Search for the cell housing the specified text and yield its [X, Y] center coordinate. 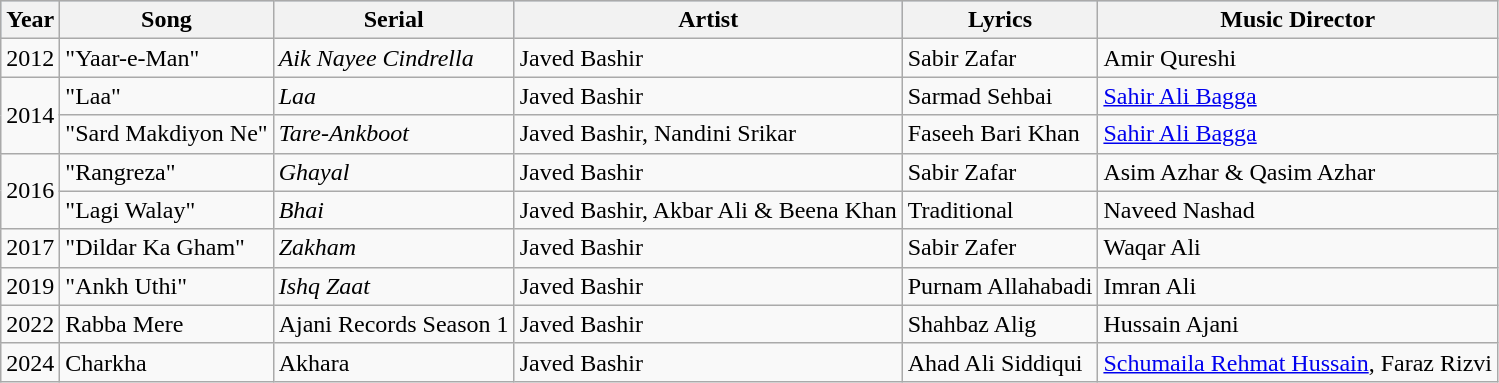
2017 [30, 248]
Song [166, 20]
2022 [30, 324]
Akhara [394, 362]
2019 [30, 286]
"Ankh Uthi" [166, 286]
Naveed Nashad [1298, 210]
Javed Bashir, Akbar Ali & Beena Khan [708, 210]
Laa [394, 96]
Zakham [394, 248]
Year [30, 20]
Hussain Ajani [1298, 324]
Aik Nayee Cindrella [394, 58]
Sabir Zafer [1000, 248]
2012 [30, 58]
Imran Ali [1298, 286]
Ahad Ali Siddiqui [1000, 362]
Artist [708, 20]
2014 [30, 115]
Ghayal [394, 172]
Waqar Ali [1298, 248]
Bhai [394, 210]
Ishq Zaat [394, 286]
Asim Azhar & Qasim Azhar [1298, 172]
Sarmad Sehbai [1000, 96]
Amir Qureshi [1298, 58]
Javed Bashir, Nandini Srikar [708, 134]
"Rangreza" [166, 172]
Music Director [1298, 20]
Schumaila Rehmat Hussain, Faraz Rizvi [1298, 362]
Lyrics [1000, 20]
"Yaar-e-Man" [166, 58]
2024 [30, 362]
Rabba Mere [166, 324]
"Dildar Ka Gham" [166, 248]
2016 [30, 191]
"Laa" [166, 96]
"Lagi Walay" [166, 210]
Charkha [166, 362]
Ajani Records Season 1 [394, 324]
Purnam Allahabadi [1000, 286]
Shahbaz Alig [1000, 324]
Serial [394, 20]
Tare-Ankboot [394, 134]
Traditional [1000, 210]
Faseeh Bari Khan [1000, 134]
"Sard Makdiyon Ne" [166, 134]
